For the text-containing cell, return its midpoint in (X, Y) coordinate format. 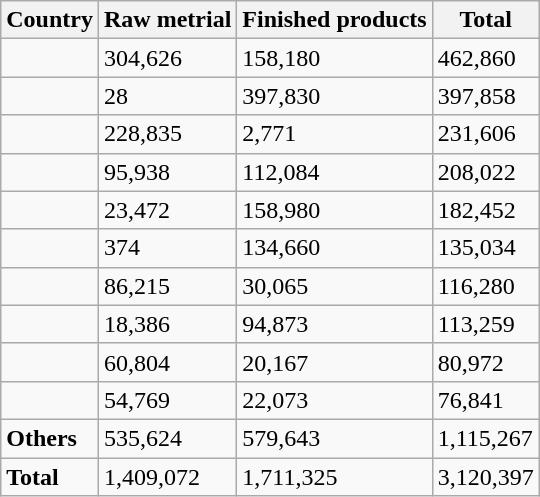
30,065 (334, 286)
397,830 (334, 96)
208,022 (486, 172)
80,972 (486, 362)
95,938 (167, 172)
135,034 (486, 248)
23,472 (167, 210)
86,215 (167, 286)
Raw metrial (167, 20)
579,643 (334, 438)
2,771 (334, 134)
54,769 (167, 400)
1,711,325 (334, 477)
116,280 (486, 286)
76,841 (486, 400)
228,835 (167, 134)
158,980 (334, 210)
112,084 (334, 172)
18,386 (167, 324)
113,259 (486, 324)
1,115,267 (486, 438)
28 (167, 96)
182,452 (486, 210)
22,073 (334, 400)
Finished products (334, 20)
20,167 (334, 362)
60,804 (167, 362)
3,120,397 (486, 477)
374 (167, 248)
94,873 (334, 324)
397,858 (486, 96)
535,624 (167, 438)
462,860 (486, 58)
134,660 (334, 248)
Country (50, 20)
1,409,072 (167, 477)
304,626 (167, 58)
158,180 (334, 58)
231,606 (486, 134)
Others (50, 438)
